Determine the (X, Y) coordinate at the center of the cell enclosing the given text.  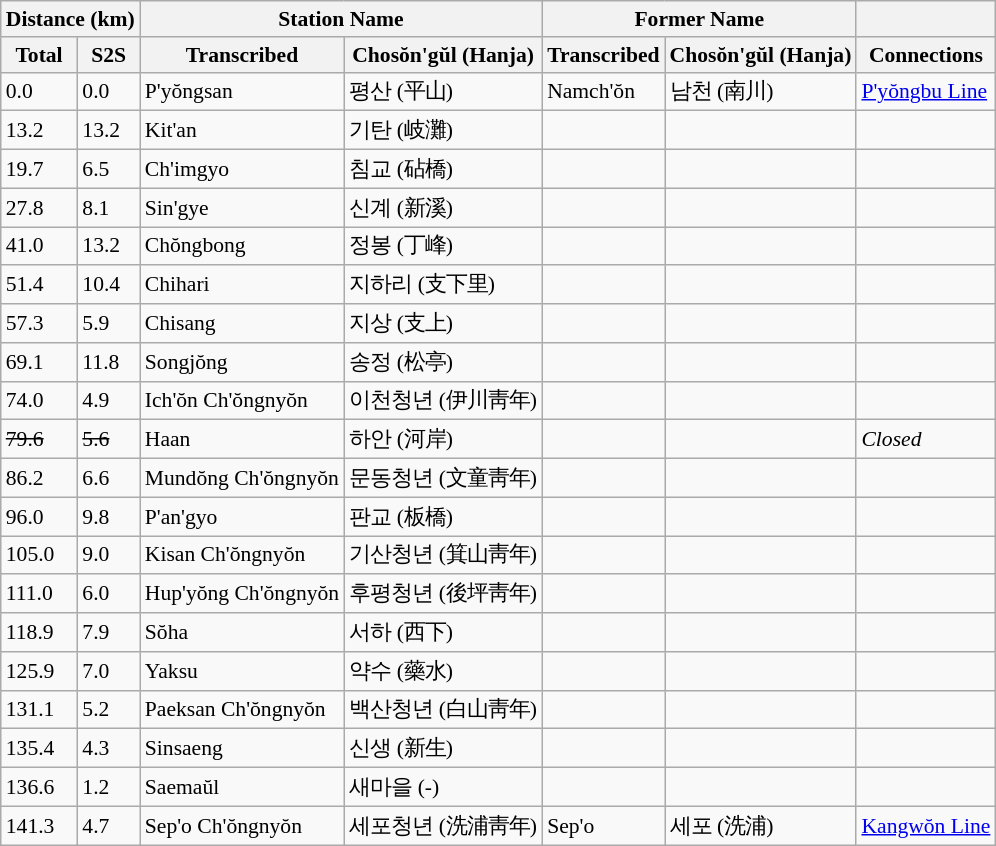
P'an'gyo (242, 516)
Sinsaeng (242, 748)
남천 (南川) (761, 92)
Mundŏng Ch'ŏngnyŏn (242, 478)
135.4 (40, 748)
하안 (河岸) (443, 440)
57.3 (40, 324)
6.0 (108, 594)
27.8 (40, 208)
5.6 (108, 440)
약수 (藥水) (443, 672)
P'yŏngsan (242, 92)
7.9 (108, 632)
4.9 (108, 400)
10.4 (108, 286)
4.7 (108, 826)
Ich'ŏn Ch'ŏngnyŏn (242, 400)
Closed (926, 440)
Sep'o Ch'ŏngnyŏn (242, 826)
지하리 (支下里) (443, 286)
세포 (洗浦) (761, 826)
9.8 (108, 516)
6.6 (108, 478)
송정 (松亭) (443, 362)
Chihari (242, 286)
86.2 (40, 478)
19.7 (40, 170)
서하 (西下) (443, 632)
51.4 (40, 286)
5.9 (108, 324)
Chisang (242, 324)
신계 (新溪) (443, 208)
Saemaŭl (242, 788)
새마을 (-) (443, 788)
141.3 (40, 826)
Connections (926, 55)
P'yŏngbu Line (926, 92)
136.6 (40, 788)
8.1 (108, 208)
평산 (平山) (443, 92)
Sin'gye (242, 208)
Total (40, 55)
5.2 (108, 710)
후평청년 (後坪靑年) (443, 594)
41.0 (40, 246)
6.5 (108, 170)
기산청년 (箕山靑年) (443, 556)
Sŏha (242, 632)
125.9 (40, 672)
S2S (108, 55)
69.1 (40, 362)
1.2 (108, 788)
79.6 (40, 440)
Namch'ŏn (603, 92)
Kit'an (242, 130)
Yaksu (242, 672)
Chŏngbong (242, 246)
Station Name (341, 19)
Kangwŏn Line (926, 826)
판교 (板橋) (443, 516)
지상 (支上) (443, 324)
세포청년 (洗浦靑年) (443, 826)
Hup'yŏng Ch'ŏngnyŏn (242, 594)
131.1 (40, 710)
신생 (新生) (443, 748)
7.0 (108, 672)
문동청년 (文童靑年) (443, 478)
111.0 (40, 594)
이천청년 (伊川靑年) (443, 400)
9.0 (108, 556)
Ch'imgyo (242, 170)
Kisan Ch'ŏngnyŏn (242, 556)
백산청년 (白山靑年) (443, 710)
Distance (km) (70, 19)
침교 (砧橋) (443, 170)
4.3 (108, 748)
105.0 (40, 556)
Paeksan Ch'ŏngnyŏn (242, 710)
11.8 (108, 362)
Former Name (699, 19)
정봉 (丁峰) (443, 246)
74.0 (40, 400)
118.9 (40, 632)
Haan (242, 440)
96.0 (40, 516)
Sep'o (603, 826)
기탄 (岐灘) (443, 130)
Songjŏng (242, 362)
